Identify which cell holds the provided text, then report its [X, Y] central coordinate. 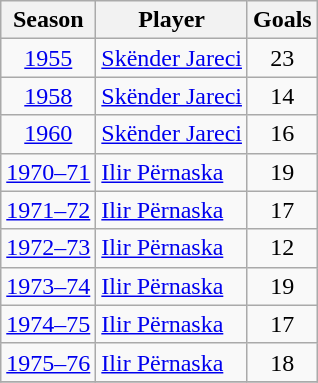
23 [282, 58]
16 [282, 134]
1971–72 [48, 210]
1974–75 [48, 324]
1960 [48, 134]
1970–71 [48, 172]
18 [282, 362]
1973–74 [48, 286]
Player [172, 20]
1958 [48, 96]
1975–76 [48, 362]
1972–73 [48, 248]
Goals [282, 20]
1955 [48, 58]
Season [48, 20]
12 [282, 248]
14 [282, 96]
